Scan for the cell matching the given text and deliver its [x, y] coordinate at center. 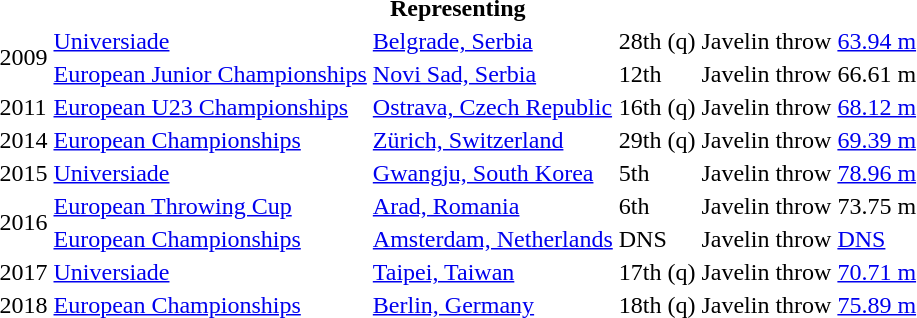
Arad, Romania [492, 206]
European U23 Championships [210, 107]
Ostrava, Czech Republic [492, 107]
Taipei, Taiwan [492, 272]
17th (q) [657, 272]
28th (q) [657, 41]
Gwangju, South Korea [492, 173]
16th (q) [657, 107]
European Throwing Cup [210, 206]
Amsterdam, Netherlands [492, 239]
Novi Sad, Serbia [492, 74]
Zürich, Switzerland [492, 140]
6th [657, 206]
12th [657, 74]
29th (q) [657, 140]
5th [657, 173]
DNS [657, 239]
Belgrade, Serbia [492, 41]
European Junior Championships [210, 74]
